For the text-containing cell, return its midpoint in [x, y] coordinate format. 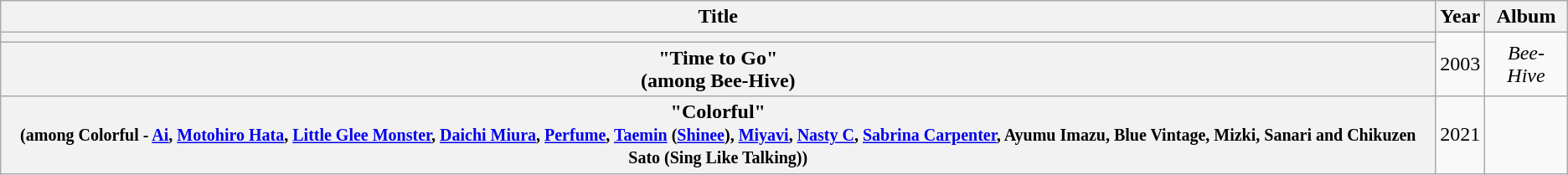
Year [1461, 17]
"Time to Go"(among Bee-Hive) [719, 69]
Bee-Hive [1526, 64]
2021 [1461, 135]
Album [1526, 17]
Title [719, 17]
2003 [1461, 64]
